Output the (X, Y) coordinate of the center of the cell containing the given text.  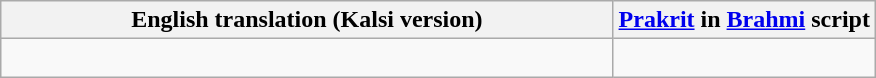
English translation (Kalsi version) (307, 20)
Prakrit in Brahmi script (744, 20)
